Return (X, Y) of the center of cell containing provided text 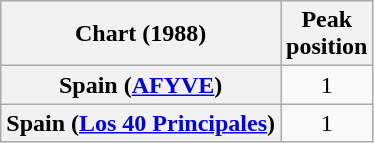
Chart (1988) (141, 34)
Spain (Los 40 Principales) (141, 123)
Peakposition (327, 34)
Spain (AFYVE) (141, 85)
